Output the (X, Y) coordinate of the center of the cell containing the given text.  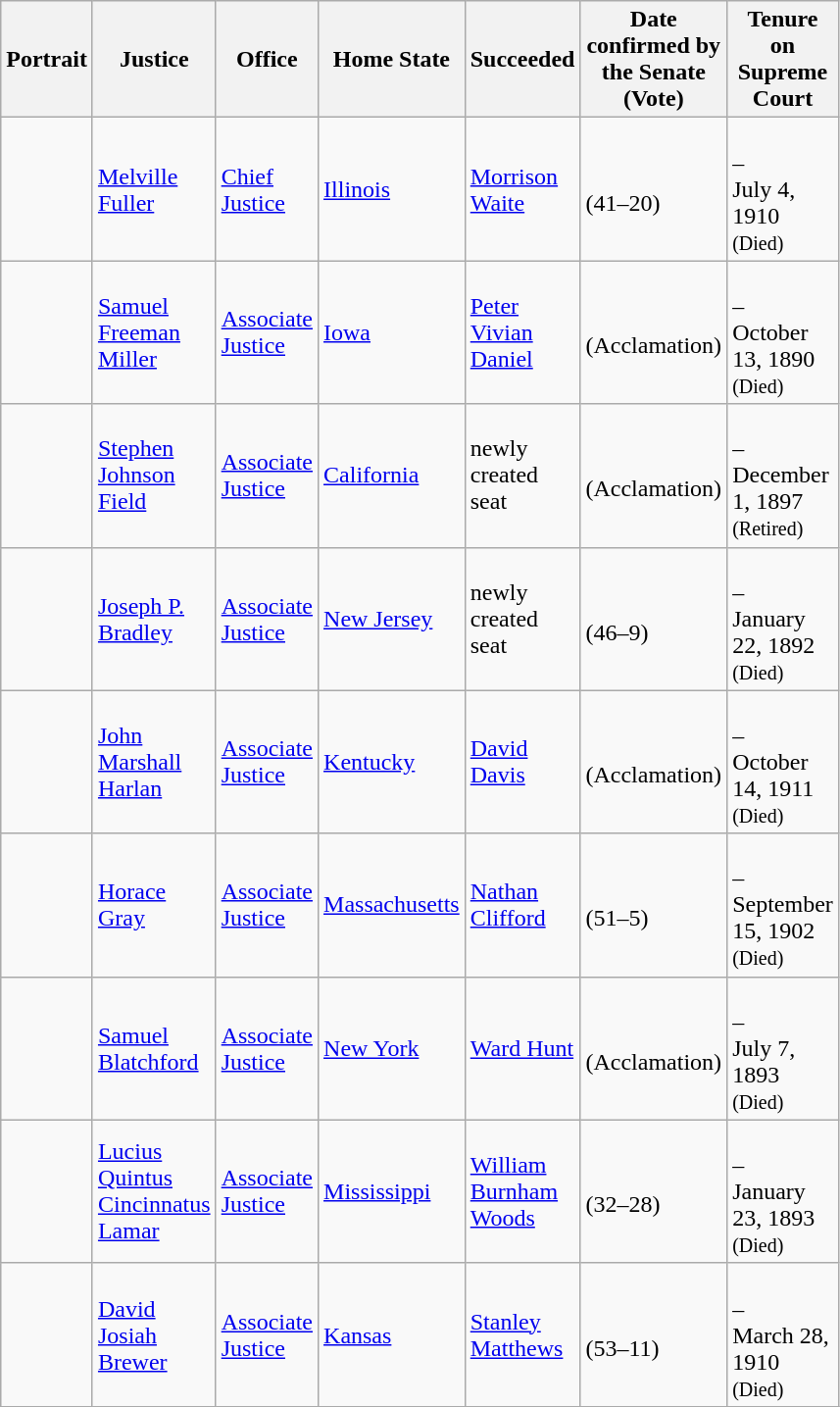
Joseph P. Bradley (154, 619)
Chief Justice (267, 189)
David Davis (522, 762)
Melville Fuller (154, 189)
(51–5) (654, 905)
–October 14, 1911(Died) (783, 762)
–January 23, 1893(Died) (783, 1191)
Samuel Freeman Miller (154, 332)
Peter Vivian Daniel (522, 332)
Kansas (392, 1334)
Samuel Blatchford (154, 1048)
–September 15, 1902(Died) (783, 905)
William Burnham Woods (522, 1191)
Justice (154, 59)
Ward Hunt (522, 1048)
(41–20) (654, 189)
New York (392, 1048)
Portrait (47, 59)
Office (267, 59)
–October 13, 1890(Died) (783, 332)
Horace Gray (154, 905)
Stephen Johnson Field (154, 476)
Iowa (392, 332)
–March 28, 1910(Died) (783, 1334)
Date confirmed by the Senate(Vote) (654, 59)
New Jersey (392, 619)
David Josiah Brewer (154, 1334)
(46–9) (654, 619)
Mississippi (392, 1191)
Stanley Matthews (522, 1334)
(32–28) (654, 1191)
Home State (392, 59)
–July 4, 1910(Died) (783, 189)
–July 7, 1893(Died) (783, 1048)
Illinois (392, 189)
Nathan Clifford (522, 905)
–January 22, 1892(Died) (783, 619)
Morrison Waite (522, 189)
–December 1, 1897(Retired) (783, 476)
Kentucky (392, 762)
John Marshall Harlan (154, 762)
Succeeded (522, 59)
Lucius Quintus Cincinnatus Lamar (154, 1191)
(53–11) (654, 1334)
Tenure on Supreme Court (783, 59)
California (392, 476)
Massachusetts (392, 905)
